Return the [X, Y] coordinate for the center point of the cell that contains the specified text.  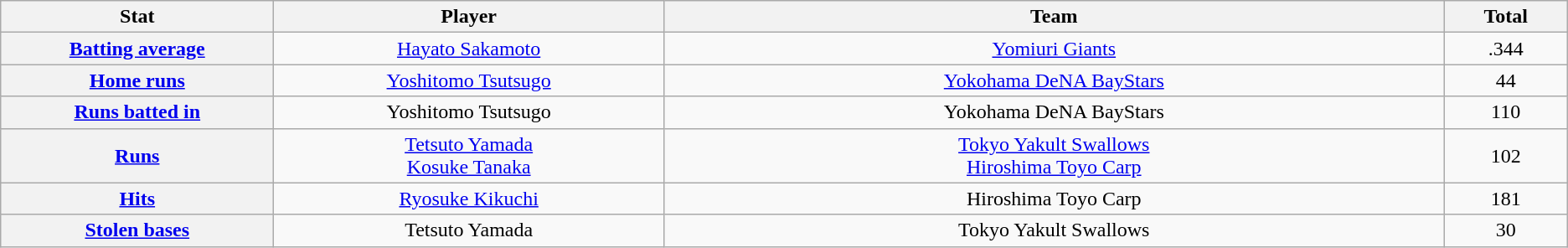
Hayato Sakamoto [469, 49]
Tokyo Yakult Swallows Hiroshima Toyo Carp [1055, 156]
Runs batted in [137, 112]
44 [1506, 80]
Tetsuto Yamada [469, 230]
Stat [137, 17]
Team [1055, 17]
Ryosuke Kikuchi [469, 199]
181 [1506, 199]
110 [1506, 112]
Stolen bases [137, 230]
30 [1506, 230]
Hits [137, 199]
.344 [1506, 49]
Batting average [137, 49]
Hiroshima Toyo Carp [1055, 199]
Total [1506, 17]
Tetsuto Yamada Kosuke Tanaka [469, 156]
Player [469, 17]
Runs [137, 156]
Tokyo Yakult Swallows [1055, 230]
102 [1506, 156]
Home runs [137, 80]
Yomiuri Giants [1055, 49]
